Capture the cell that displays the provided text and extract its [X, Y] central coordinate. 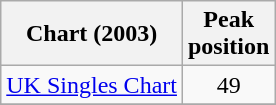
Peakposition [228, 34]
49 [228, 85]
Chart (2003) [92, 34]
UK Singles Chart [92, 85]
